Capture the cell that displays the provided text and extract its (x, y) central coordinate. 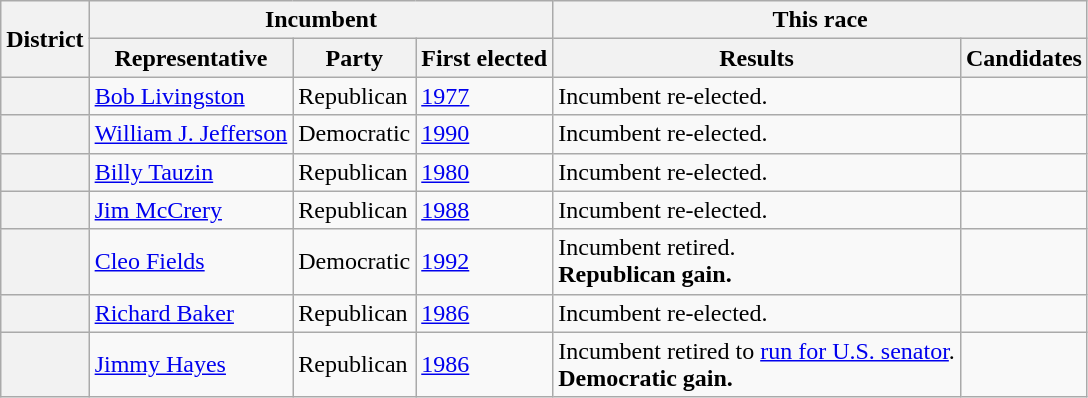
District (45, 39)
Incumbent retired.Republican gain. (757, 262)
Jim McCrery (191, 210)
Results (757, 58)
Cleo Fields (191, 262)
Incumbent (321, 20)
1990 (484, 134)
This race (820, 20)
First elected (484, 58)
William J. Jefferson (191, 134)
Richard Baker (191, 313)
Billy Tauzin (191, 172)
Candidates (1024, 58)
1980 (484, 172)
1977 (484, 96)
1988 (484, 210)
Party (354, 58)
Bob Livingston (191, 96)
1992 (484, 262)
Incumbent retired to run for U.S. senator.Democratic gain. (757, 364)
Representative (191, 58)
Jimmy Hayes (191, 364)
